Scan for the cell matching the given text and deliver its (X, Y) coordinate at center. 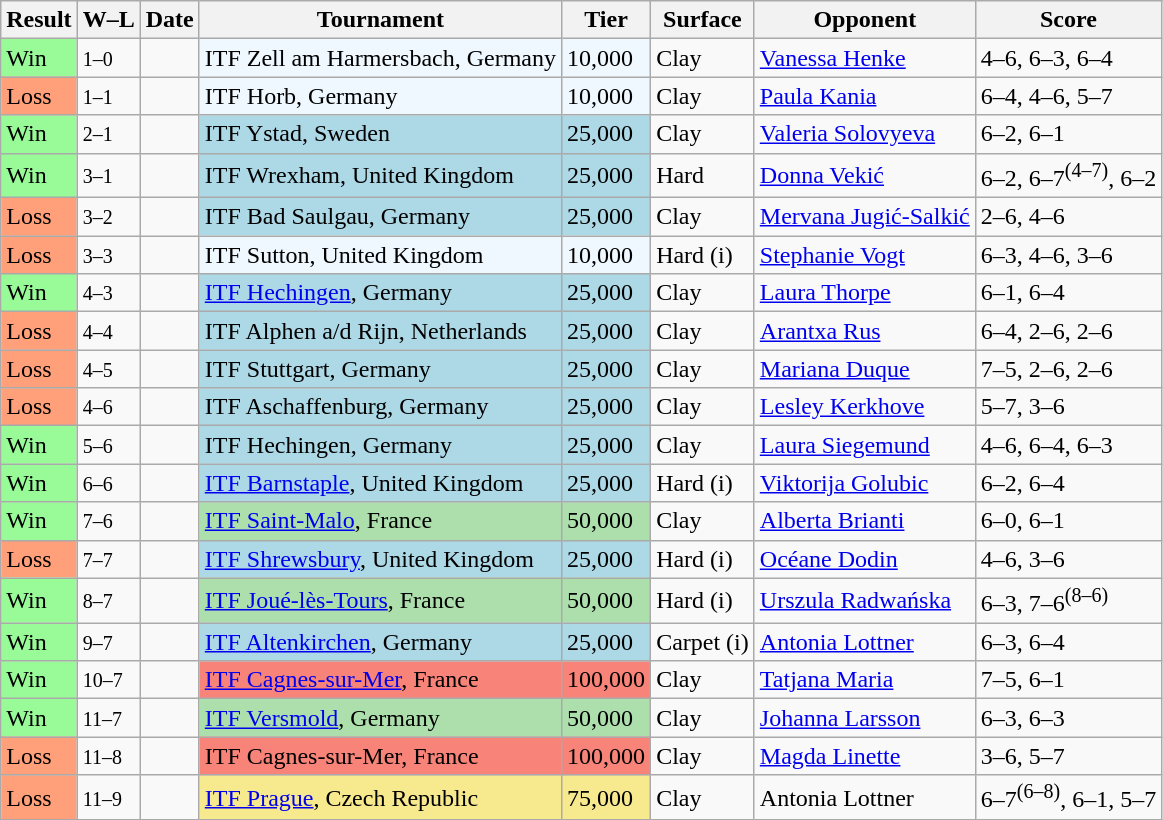
6–2, 6–7(4–7), 6–2 (1068, 176)
11–8 (108, 756)
Viktorija Golubic (864, 483)
Tier (606, 20)
Surface (703, 20)
Laura Thorpe (864, 293)
7–7 (108, 559)
11–7 (108, 718)
Alberta Brianti (864, 521)
ITF Versmold, Germany (380, 718)
3–3 (108, 255)
ITF Alphen a/d Rijn, Netherlands (380, 331)
ITF Bad Saulgau, Germany (380, 217)
2–1 (108, 134)
Date (170, 20)
Result (39, 20)
7–6 (108, 521)
ITF Wrexham, United Kingdom (380, 176)
3–6, 5–7 (1068, 756)
Vanessa Henke (864, 58)
5–6 (108, 445)
1–1 (108, 96)
ITF Joué-lès-Tours, France (380, 600)
6–4, 2–6, 2–6 (1068, 331)
6–7(6–8), 6–1, 5–7 (1068, 798)
Tatjana Maria (864, 680)
ITF Saint-Malo, France (380, 521)
Johanna Larsson (864, 718)
ITF Zell am Harmersbach, Germany (380, 58)
6–3, 7–6(8–6) (1068, 600)
4–6 (108, 407)
3–1 (108, 176)
4–6, 6–3, 6–4 (1068, 58)
ITF Barnstaple, United Kingdom (380, 483)
ITF Shrewsbury, United Kingdom (380, 559)
ITF Stuttgart, Germany (380, 369)
Valeria Solovyeva (864, 134)
Stephanie Vogt (864, 255)
11–9 (108, 798)
6–6 (108, 483)
75,000 (606, 798)
6–3, 4–6, 3–6 (1068, 255)
4–6, 6–4, 6–3 (1068, 445)
6–0, 6–1 (1068, 521)
Océane Dodin (864, 559)
5–7, 3–6 (1068, 407)
Mervana Jugić-Salkić (864, 217)
Magda Linette (864, 756)
Lesley Kerkhove (864, 407)
3–2 (108, 217)
ITF Altenkirchen, Germany (380, 642)
Hard (703, 176)
4–4 (108, 331)
Opponent (864, 20)
6–2, 6–4 (1068, 483)
Score (1068, 20)
ITF Prague, Czech Republic (380, 798)
6–3, 6–4 (1068, 642)
6–3, 6–3 (1068, 718)
Laura Siegemund (864, 445)
Urszula Radwańska (864, 600)
8–7 (108, 600)
4–6, 3–6 (1068, 559)
ITF Horb, Germany (380, 96)
Carpet (i) (703, 642)
4–5 (108, 369)
9–7 (108, 642)
Arantxa Rus (864, 331)
Paula Kania (864, 96)
6–2, 6–1 (1068, 134)
ITF Aschaffenburg, Germany (380, 407)
6–4, 4–6, 5–7 (1068, 96)
1–0 (108, 58)
Donna Vekić (864, 176)
Tournament (380, 20)
Mariana Duque (864, 369)
ITF Sutton, United Kingdom (380, 255)
W–L (108, 20)
4–3 (108, 293)
7–5, 2–6, 2–6 (1068, 369)
ITF Ystad, Sweden (380, 134)
7–5, 6–1 (1068, 680)
2–6, 4–6 (1068, 217)
10–7 (108, 680)
6–1, 6–4 (1068, 293)
